Return the (X, Y) coordinate for the center point of the cell that contains the specified text.  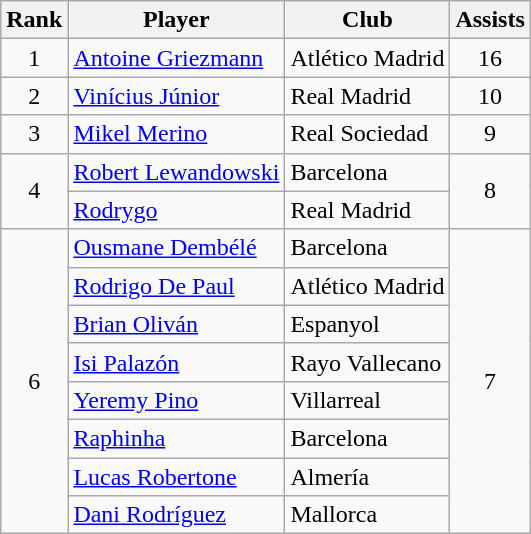
Almería (368, 477)
Rodrigo De Paul (176, 286)
Club (368, 20)
Player (176, 20)
6 (34, 381)
Mikel Merino (176, 134)
Rayo Vallecano (368, 362)
Villarreal (368, 400)
Robert Lewandowski (176, 172)
Vinícius Júnior (176, 96)
2 (34, 96)
Antoine Griezmann (176, 58)
Rodrygo (176, 210)
9 (490, 134)
Lucas Robertone (176, 477)
3 (34, 134)
Isi Palazón (176, 362)
Mallorca (368, 515)
Yeremy Pino (176, 400)
Ousmane Dembélé (176, 248)
Dani Rodríguez (176, 515)
Raphinha (176, 438)
1 (34, 58)
4 (34, 191)
Espanyol (368, 324)
Brian Oliván (176, 324)
8 (490, 191)
Real Sociedad (368, 134)
16 (490, 58)
Rank (34, 20)
7 (490, 381)
Assists (490, 20)
10 (490, 96)
